For the text-containing cell, return its midpoint in [X, Y] coordinate format. 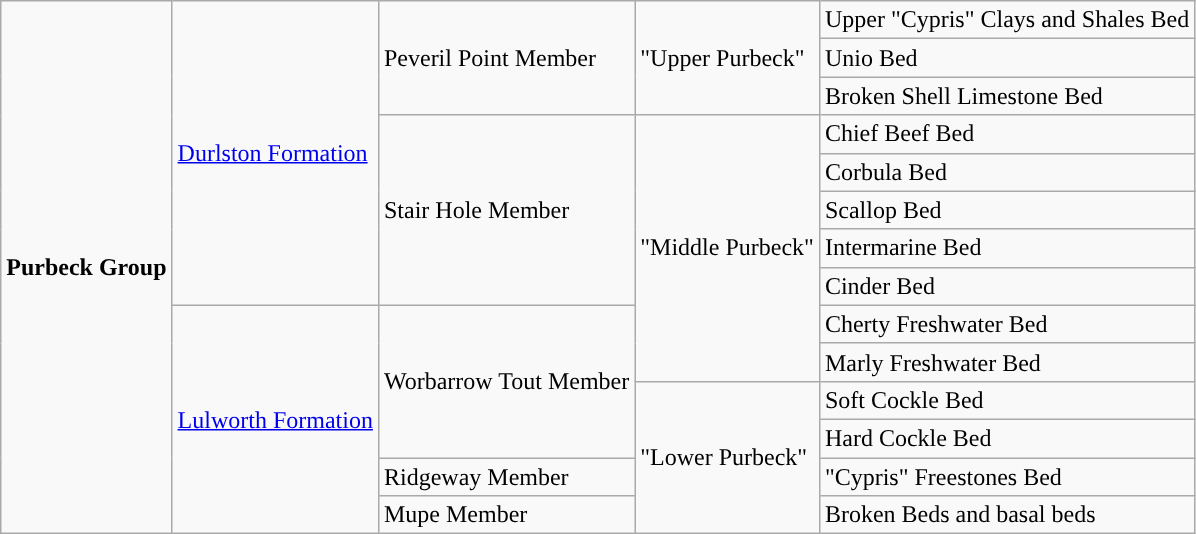
Lulworth Formation [275, 419]
Mupe Member [506, 515]
"Upper Purbeck" [728, 58]
Unio Bed [1006, 58]
Stair Hole Member [506, 210]
Durlston Formation [275, 153]
Corbula Bed [1006, 172]
Marly Freshwater Bed [1006, 362]
Broken Shell Limestone Bed [1006, 96]
"Middle Purbeck" [728, 248]
Peveril Point Member [506, 58]
Soft Cockle Bed [1006, 400]
Chief Beef Bed [1006, 134]
Broken Beds and basal beds [1006, 515]
Cinder Bed [1006, 286]
Ridgeway Member [506, 477]
"Lower Purbeck" [728, 457]
Worbarrow Tout Member [506, 381]
Intermarine Bed [1006, 248]
"Cypris" Freestones Bed [1006, 477]
Scallop Bed [1006, 210]
Cherty Freshwater Bed [1006, 324]
Purbeck Group [86, 268]
Hard Cockle Bed [1006, 438]
Upper "Cypris" Clays and Shales Bed [1006, 20]
